For the text-containing cell, return its midpoint in (x, y) coordinate format. 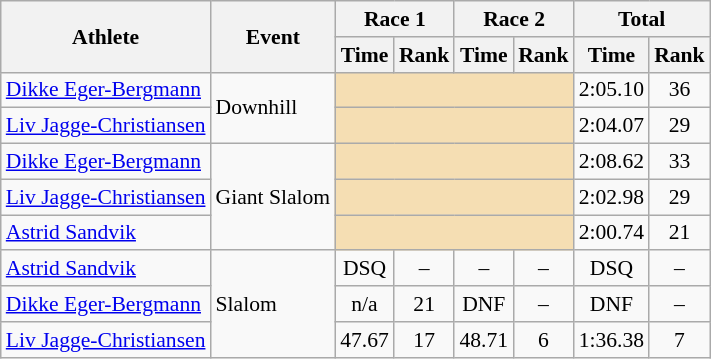
Giant Slalom (274, 198)
33 (680, 162)
17 (424, 340)
6 (544, 340)
Athlete (106, 36)
2:00.74 (612, 233)
Slalom (274, 304)
36 (680, 90)
2:02.98 (612, 197)
2:08.62 (612, 162)
Race 2 (514, 19)
Total (642, 19)
2:04.07 (612, 126)
Event (274, 36)
1:36.38 (612, 340)
Race 1 (394, 19)
2:05.10 (612, 90)
Downhill (274, 108)
7 (680, 340)
48.71 (484, 340)
n/a (364, 304)
47.67 (364, 340)
